Provide the [X, Y] coordinate of the cell's center where the given text is located.  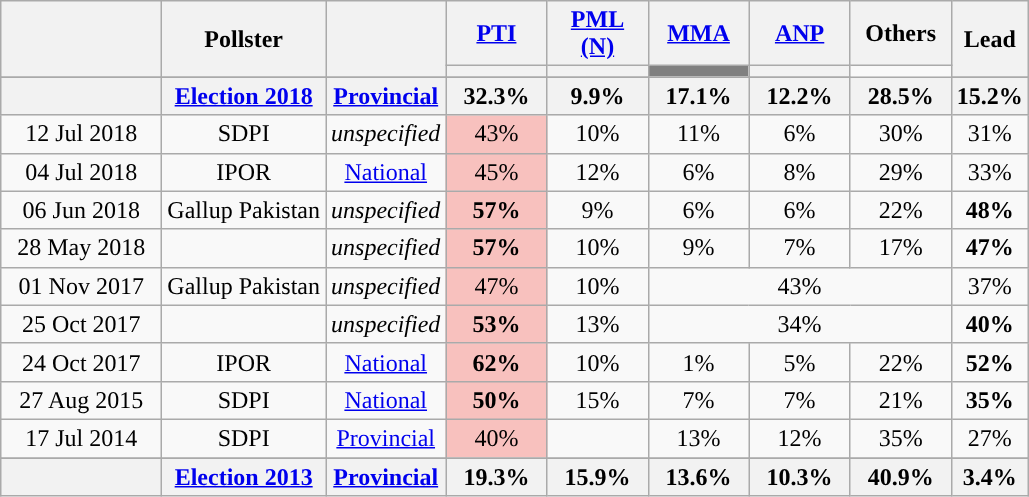
40.9% [900, 477]
48% [990, 210]
5% [800, 362]
8% [800, 172]
33% [990, 172]
10.3% [800, 477]
25 Oct 2017 [82, 324]
21% [900, 400]
12 Jul 2018 [82, 134]
28.5% [900, 96]
62% [496, 362]
3.4% [990, 477]
PTI [496, 34]
19.3% [496, 477]
45% [496, 172]
27 Aug 2015 [82, 400]
Election 2013 [244, 477]
Others [900, 34]
17% [900, 248]
04 Jul 2018 [82, 172]
ANP [800, 34]
15.2% [990, 96]
PML (N) [598, 34]
Lead [990, 39]
24 Oct 2017 [82, 362]
34% [800, 324]
15.9% [598, 477]
30% [900, 134]
01 Nov 2017 [82, 286]
17.1% [698, 96]
53% [496, 324]
37% [990, 286]
50% [496, 400]
MMA [698, 34]
13.6% [698, 477]
31% [990, 134]
1% [698, 362]
15% [598, 400]
11% [698, 134]
32.3% [496, 96]
Election 2018 [244, 96]
27% [990, 438]
17 Jul 2014 [82, 438]
9.9% [598, 96]
52% [990, 362]
29% [900, 172]
28 May 2018 [82, 248]
06 Jun 2018 [82, 210]
12.2% [800, 96]
Pollster [244, 39]
